Scan for the cell matching the given text and deliver its [X, Y] coordinate at center. 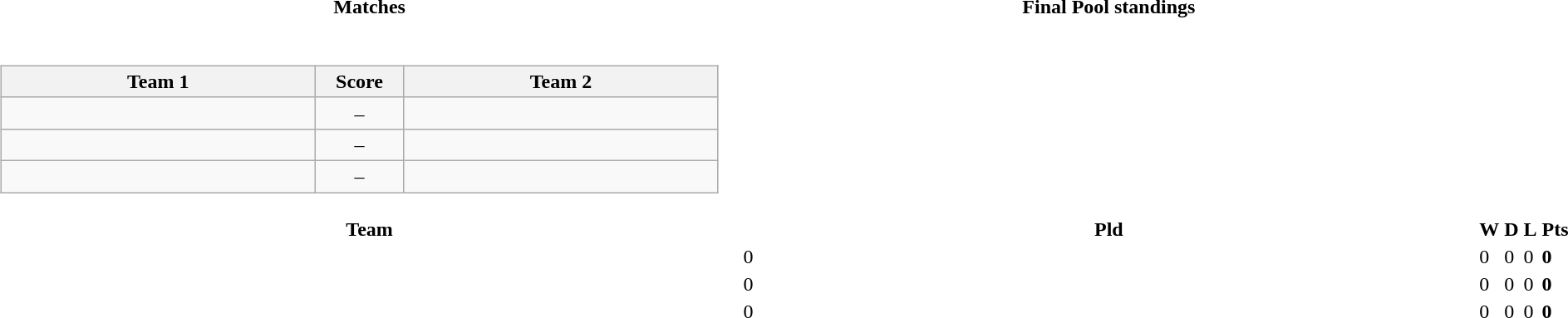
D [1511, 229]
L [1531, 229]
Pld [1108, 229]
Team 1 [158, 81]
W [1489, 229]
Score [359, 81]
Team 2 [561, 81]
